Provide the (x, y) coordinate of the cell's center where the given text is located.  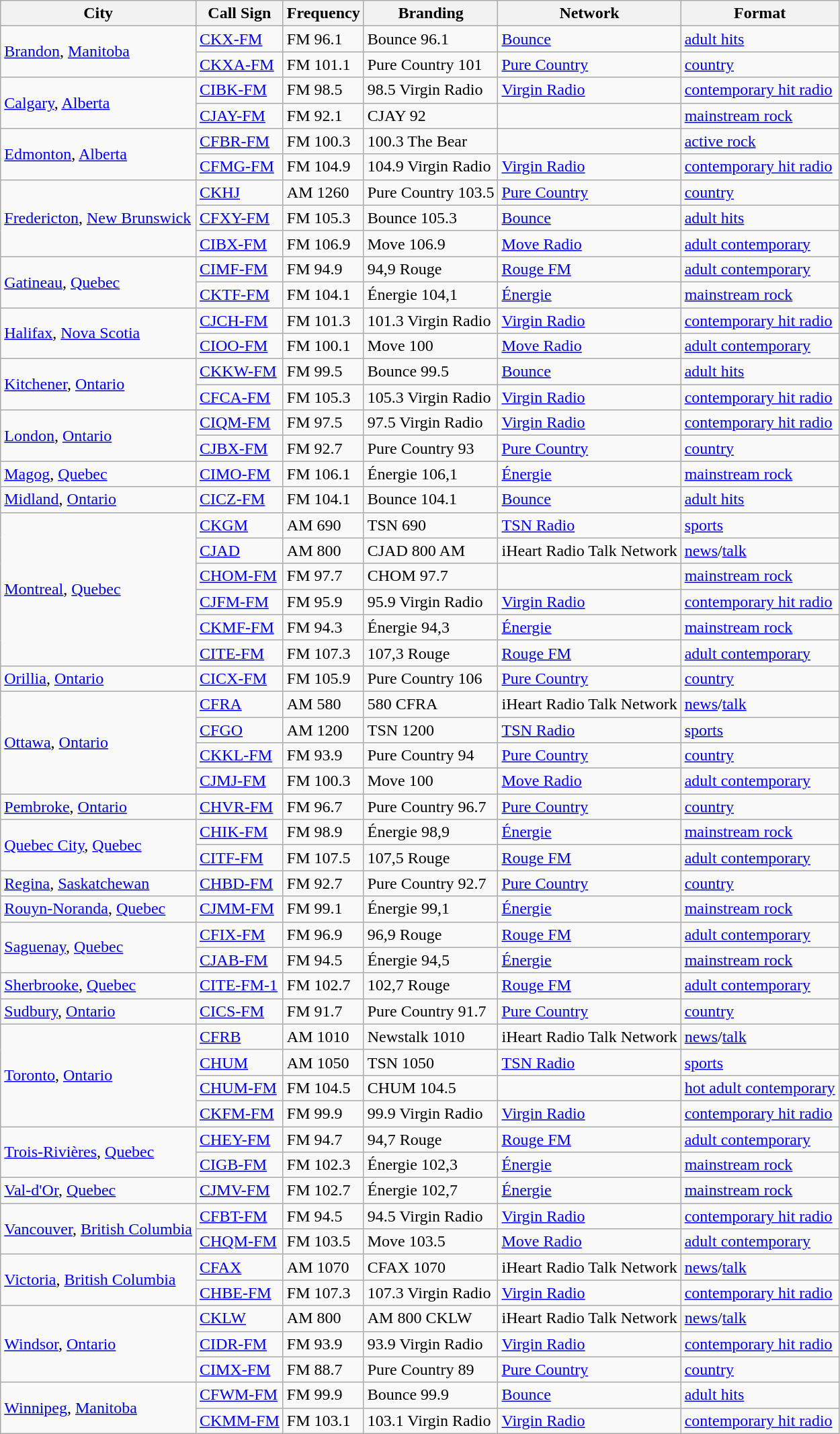
CHBD-FM (239, 883)
FM 106.1 (323, 474)
Regina, Saskatchewan (98, 883)
FM 101.3 (323, 321)
CFXY-FM (239, 218)
CKLW (239, 1318)
104.9 Virgin Radio (431, 167)
CHOM 97.7 (431, 576)
FM 95.9 (323, 602)
CITE-FM (239, 653)
CJAY-FM (239, 116)
CHQM-FM (239, 1242)
Pure Country 103.5 (431, 192)
CFRA (239, 704)
CHVR-FM (239, 807)
FM 88.7 (323, 1369)
FM 99.1 (323, 909)
CJAY 92 (431, 116)
Bounce 105.3 (431, 218)
Branding (431, 13)
FM 101.1 (323, 65)
Calgary, Alberta (98, 103)
FM 98.5 (323, 90)
95.9 Virgin Radio (431, 602)
CITE-FM-1 (239, 986)
CJAB-FM (239, 960)
CFAX 1070 (431, 1267)
FM 105.9 (323, 678)
Newstalk 1010 (431, 1037)
Windsor, Ontario (98, 1344)
CJFM-FM (239, 602)
FM 94.9 (323, 269)
AM 1200 (323, 729)
107,3 Rouge (431, 653)
FM 97.7 (323, 576)
AM 1260 (323, 192)
CIMX-FM (239, 1369)
CJCH-FM (239, 321)
FM 100.1 (323, 346)
Vancouver, British Columbia (98, 1229)
Sudbury, Ontario (98, 1011)
CFIX-FM (239, 934)
97.5 Virgin Radio (431, 423)
96,9 Rouge (431, 934)
Fredericton, New Brunswick (98, 218)
TSN 1200 (431, 729)
CFBR-FM (239, 141)
active rock (759, 141)
CJAD 800 AM (431, 551)
93.9 Virgin Radio (431, 1344)
CFMG-FM (239, 167)
CFGO (239, 729)
Toronto, Ontario (98, 1075)
Brandon, Manitoba (98, 52)
CIMO-FM (239, 474)
CHEY-FM (239, 1140)
Magog, Quebec (98, 474)
TSN 1050 (431, 1062)
FM 104.9 (323, 167)
CHIK-FM (239, 832)
FM 98.9 (323, 832)
101.3 Virgin Radio (431, 321)
Pure Country 92.7 (431, 883)
CIMF-FM (239, 269)
CHOM-FM (239, 576)
FM 103.1 (323, 1421)
FM 104.5 (323, 1088)
FM 92.1 (323, 116)
CFRB (239, 1037)
99.9 Virgin Radio (431, 1113)
94.5 Virgin Radio (431, 1216)
Pure Country 89 (431, 1369)
CKX-FM (239, 39)
CKKW-FM (239, 372)
Quebec City, Quebec (98, 845)
Move 103.5 (431, 1242)
Énergie 94,5 (431, 960)
CJMV-FM (239, 1191)
Midland, Ontario (98, 500)
CKXA-FM (239, 65)
FM 96.7 (323, 807)
CJAD (239, 551)
CJMM-FM (239, 909)
103.1 Virgin Radio (431, 1421)
FM 96.9 (323, 934)
CHUM-FM (239, 1088)
FM 103.5 (323, 1242)
AM 580 (323, 704)
Énergie 104,1 (431, 294)
CKTF-FM (239, 294)
CFBT-FM (239, 1216)
Winnipeg, Manitoba (98, 1408)
AM 690 (323, 525)
CKGM (239, 525)
Pure Country 106 (431, 678)
CIGB-FM (239, 1165)
102,7 Rouge (431, 986)
Énergie 106,1 (431, 474)
Pure Country 96.7 (431, 807)
AM 1010 (323, 1037)
CJBX-FM (239, 448)
Frequency (323, 13)
Network (589, 13)
CHUM (239, 1062)
Edmonton, Alberta (98, 154)
94,7 Rouge (431, 1140)
FM 97.5 (323, 423)
Pembroke, Ontario (98, 807)
Énergie 94,3 (431, 627)
105.3 Virgin Radio (431, 397)
CICX-FM (239, 678)
Rouyn-Noranda, Quebec (98, 909)
FM 96.1 (323, 39)
AM 1070 (323, 1267)
CKKL-FM (239, 756)
CIBK-FM (239, 90)
CICS-FM (239, 1011)
CHBE-FM (239, 1293)
Bounce 99.9 (431, 1395)
CHUM 104.5 (431, 1088)
Bounce 96.1 (431, 39)
Kitchener, Ontario (98, 385)
CKMM-FM (239, 1421)
City (98, 13)
107.3 Virgin Radio (431, 1293)
Énergie 98,9 (431, 832)
Gatineau, Quebec (98, 282)
CJMJ-FM (239, 781)
Énergie 102,3 (431, 1165)
CIQM-FM (239, 423)
CIDR-FM (239, 1344)
Format (759, 13)
CIBX-FM (239, 243)
Pure Country 94 (431, 756)
Val-d'Or, Quebec (98, 1191)
Victoria, British Columbia (98, 1280)
98.5 Virgin Radio (431, 90)
CFCA-FM (239, 397)
Halifax, Nova Scotia (98, 333)
Trois-Rivières, Quebec (98, 1152)
Énergie 99,1 (431, 909)
CKMF-FM (239, 627)
Pure Country 101 (431, 65)
580 CFRA (431, 704)
FM 102.3 (323, 1165)
FM 99.5 (323, 372)
CIOO-FM (239, 346)
100.3 The Bear (431, 141)
Sherbrooke, Quebec (98, 986)
Montreal, Quebec (98, 589)
FM 91.7 (323, 1011)
CFAX (239, 1267)
AM 800 CKLW (431, 1318)
FM 106.9 (323, 243)
Énergie 102,7 (431, 1191)
London, Ontario (98, 436)
CKHJ (239, 192)
Ottawa, Ontario (98, 742)
FM 94.3 (323, 627)
94,9 Rouge (431, 269)
AM 1050 (323, 1062)
107,5 Rouge (431, 858)
Pure Country 91.7 (431, 1011)
Bounce 104.1 (431, 500)
FM 94.7 (323, 1140)
CFWM-FM (239, 1395)
Move 106.9 (431, 243)
TSN 690 (431, 525)
CICZ-FM (239, 500)
CITF-FM (239, 858)
FM 107.5 (323, 858)
CKFM-FM (239, 1113)
Orillia, Ontario (98, 678)
Call Sign (239, 13)
Saguenay, Quebec (98, 947)
hot adult contemporary (759, 1088)
Pure Country 93 (431, 448)
Bounce 99.5 (431, 372)
